From the cell containing the given text, extract its center point as (X, Y) coordinate. 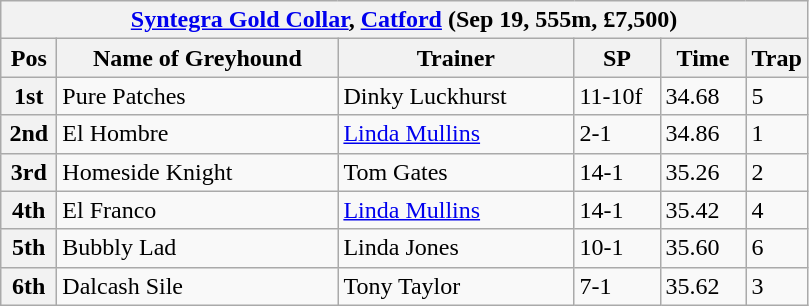
4th (29, 210)
Pure Patches (198, 96)
6th (29, 286)
5th (29, 248)
2 (776, 172)
Dalcash Sile (198, 286)
Tom Gates (456, 172)
34.68 (703, 96)
3rd (29, 172)
35.26 (703, 172)
SP (617, 58)
35.42 (703, 210)
Dinky Luckhurst (456, 96)
34.86 (703, 134)
1st (29, 96)
1 (776, 134)
El Franco (198, 210)
Time (703, 58)
2nd (29, 134)
35.60 (703, 248)
Bubbly Lad (198, 248)
11-10f (617, 96)
4 (776, 210)
3 (776, 286)
El Hombre (198, 134)
Tony Taylor (456, 286)
Linda Jones (456, 248)
35.62 (703, 286)
Name of Greyhound (198, 58)
Trainer (456, 58)
6 (776, 248)
Homeside Knight (198, 172)
5 (776, 96)
10-1 (617, 248)
Pos (29, 58)
Trap (776, 58)
7-1 (617, 286)
Syntegra Gold Collar, Catford (Sep 19, 555m, £7,500) (404, 20)
2-1 (617, 134)
